For the text-containing cell, return its midpoint in (X, Y) coordinate format. 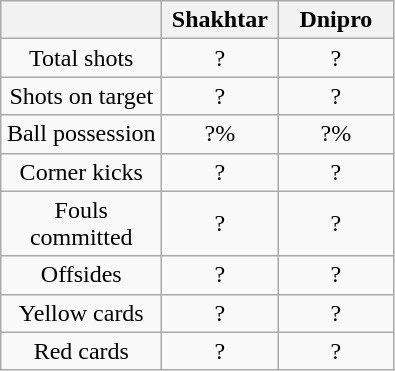
Fouls committed (82, 224)
Shakhtar (220, 20)
Total shots (82, 58)
Yellow cards (82, 313)
Dnipro (336, 20)
Ball possession (82, 134)
Corner kicks (82, 172)
Shots on target (82, 96)
Offsides (82, 275)
Red cards (82, 351)
